Scan for the cell matching the given text and deliver its (x, y) coordinate at center. 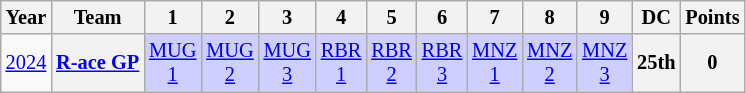
25th (656, 63)
3 (288, 17)
1 (172, 17)
7 (494, 17)
Year (26, 17)
R-ace GP (98, 63)
MNZ1 (494, 63)
RBR3 (442, 63)
8 (550, 17)
4 (341, 17)
MNZ3 (604, 63)
RBR2 (391, 63)
0 (712, 63)
MUG3 (288, 63)
DC (656, 17)
9 (604, 17)
Team (98, 17)
6 (442, 17)
2024 (26, 63)
MNZ2 (550, 63)
RBR1 (341, 63)
Points (712, 17)
5 (391, 17)
MUG1 (172, 63)
MUG2 (230, 63)
2 (230, 17)
